Detect which cell encompasses the target text, then output its [X, Y] center coordinate. 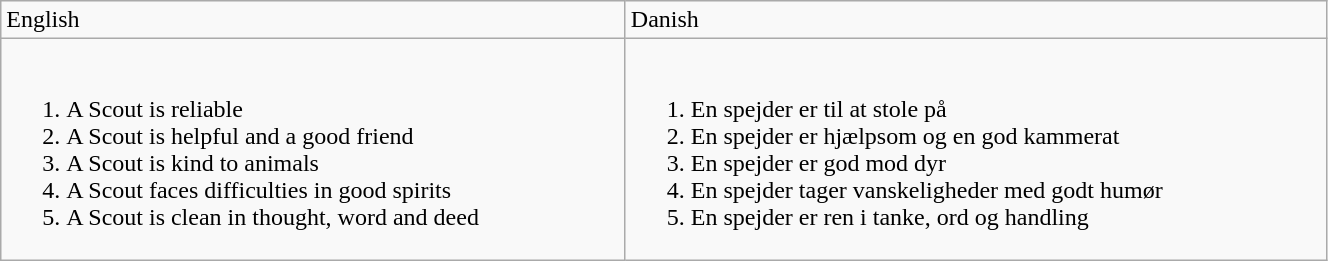
Danish [976, 20]
English [314, 20]
